Capture the cell that displays the provided text and extract its [x, y] central coordinate. 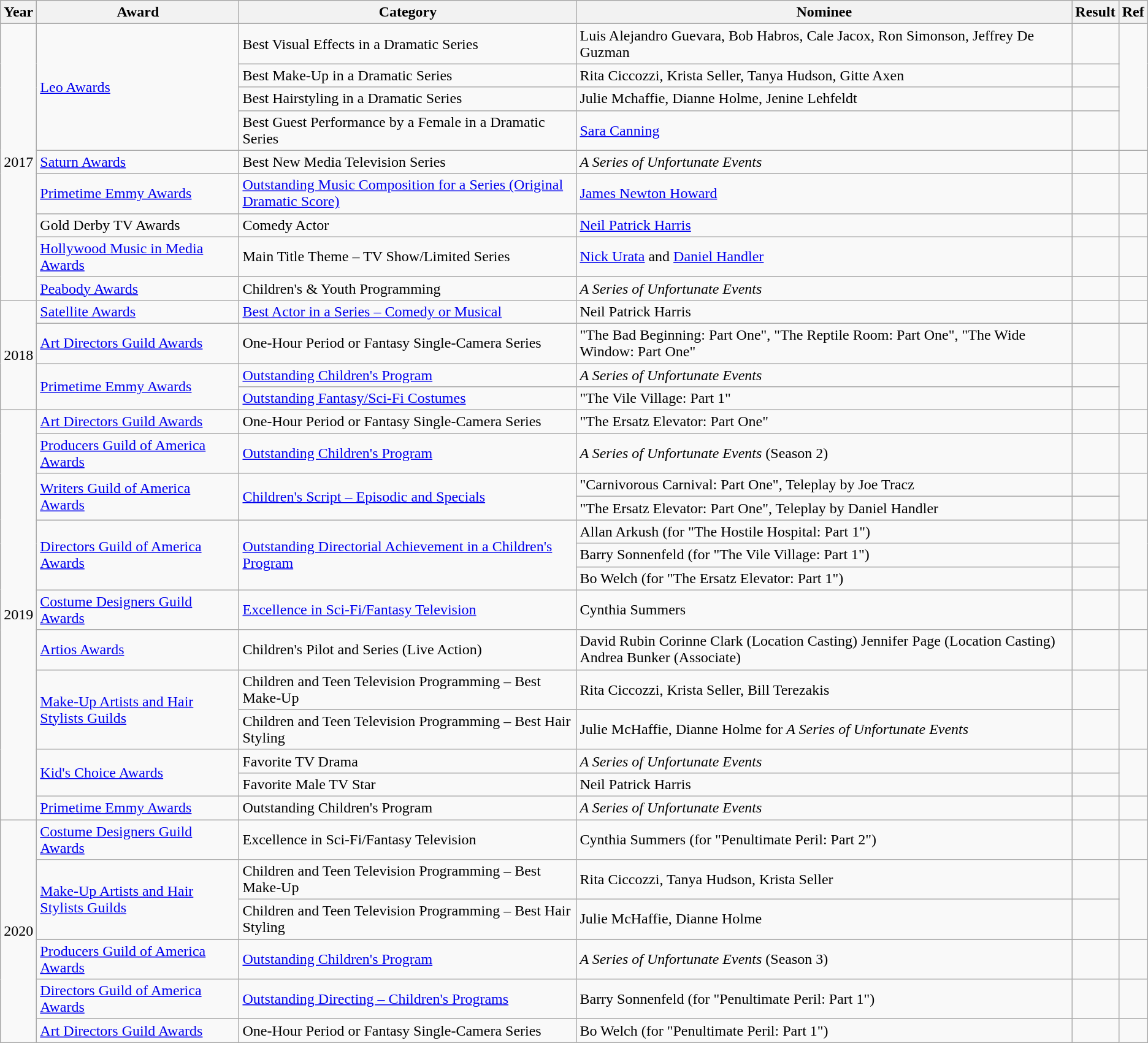
Rita Ciccozzi, Tanya Hudson, Krista Seller [824, 879]
Saturn Awards [138, 162]
Year [18, 12]
"The Bad Beginning: Part One", "The Reptile Room: Part One", "The Wide Window: Part One" [824, 343]
Best New Media Television Series [408, 162]
Best Hairstyling in a Dramatic Series [408, 99]
Favorite TV Drama [408, 761]
Bo Welch (for "Penultimate Peril: Part 1") [824, 1031]
Satellite Awards [138, 311]
2019 [18, 615]
Best Guest Performance by a Female in a Dramatic Series [408, 130]
A Series of Unfortunate Events (Season 3) [824, 959]
Ref [1133, 12]
Children's Pilot and Series (Live Action) [408, 650]
Outstanding Directing – Children's Programs [408, 999]
Outstanding Music Composition for a Series (Original Dramatic Score) [408, 194]
Category [408, 12]
Outstanding Directorial Achievement in a Children's Program [408, 555]
Result [1095, 12]
James Newton Howard [824, 194]
2020 [18, 931]
Best Make-Up in a Dramatic Series [408, 75]
Allan Arkush (for "The Hostile Hospital: Part 1") [824, 532]
Best Actor in a Series – Comedy or Musical [408, 311]
Sara Canning [824, 130]
2018 [18, 354]
Barry Sonnenfeld (for "Penultimate Peril: Part 1") [824, 999]
Artios Awards [138, 650]
Leo Awards [138, 87]
Children's & Youth Programming [408, 288]
Nick Urata and Daniel Handler [824, 256]
Writers Guild of America Awards [138, 497]
Rita Ciccozzi, Krista Seller, Tanya Hudson, Gitte Axen [824, 75]
Julie McHaffie, Dianne Holme [824, 920]
Bo Welch (for "The Ersatz Elevator: Part 1") [824, 578]
Kid's Choice Awards [138, 773]
Award [138, 12]
"The Ersatz Elevator: Part One", Teleplay by Daniel Handler [824, 508]
Rita Ciccozzi, Krista Seller, Bill Terezakis [824, 689]
Peabody Awards [138, 288]
Nominee [824, 12]
David Rubin Corinne Clark (Location Casting) Jennifer Page (Location Casting) Andrea Bunker (Associate) [824, 650]
A Series of Unfortunate Events (Season 2) [824, 454]
"The Vile Village: Part 1" [824, 399]
Favorite Male TV Star [408, 784]
Barry Sonnenfeld (for "The Vile Village: Part 1") [824, 555]
Best Visual Effects in a Dramatic Series [408, 44]
Julie McHaffie, Dianne Holme for A Series of Unfortunate Events [824, 730]
Cynthia Summers (for "Penultimate Peril: Part 2") [824, 839]
Julie Mchaffie, Dianne Holme, Jenine Lehfeldt [824, 99]
Comedy Actor [408, 225]
"The Ersatz Elevator: Part One" [824, 422]
Cynthia Summers [824, 609]
Gold Derby TV Awards [138, 225]
Children's Script – Episodic and Specials [408, 497]
Main Title Theme – TV Show/Limited Series [408, 256]
Luis Alejandro Guevara, Bob Habros, Cale Jacox, Ron Simonson, Jeffrey De Guzman [824, 44]
Outstanding Fantasy/Sci-Fi Costumes [408, 399]
"Carnivorous Carnival: Part One", Teleplay by Joe Tracz [824, 485]
2017 [18, 162]
Hollywood Music in Media Awards [138, 256]
